Return the (X, Y) coordinate for the center point of the cell that contains the specified text.  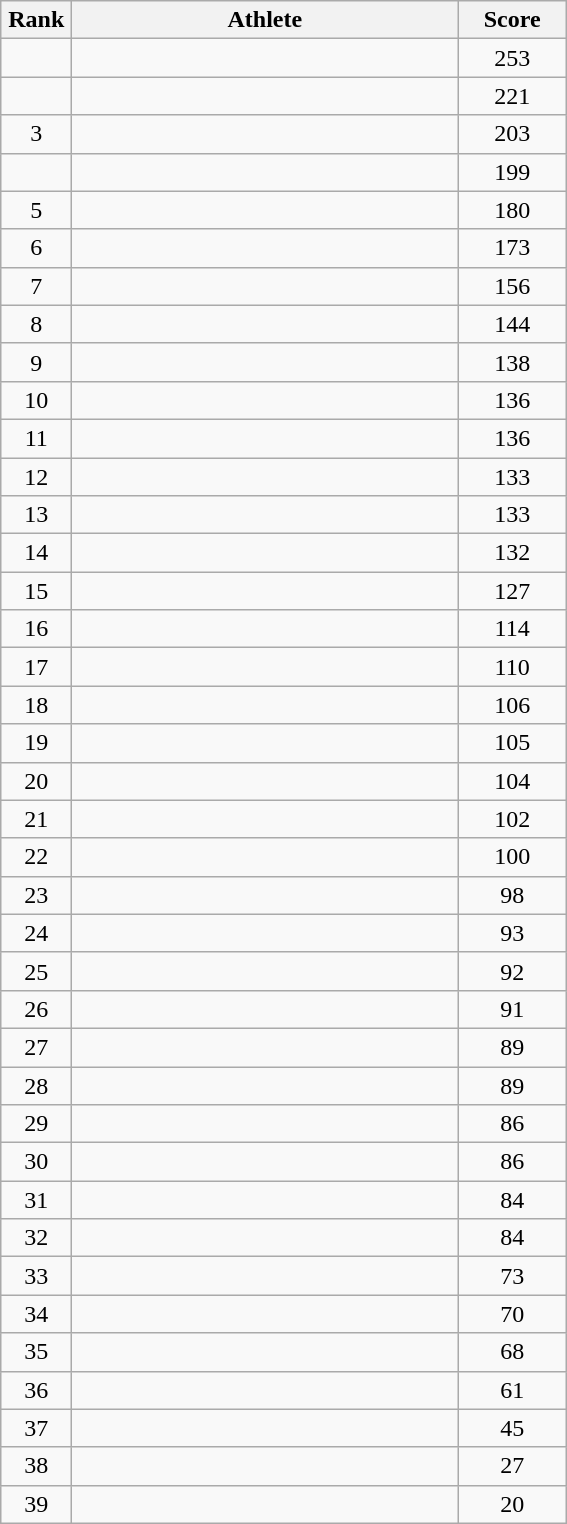
29 (36, 1124)
30 (36, 1162)
6 (36, 248)
23 (36, 895)
37 (36, 1428)
Score (512, 20)
14 (36, 553)
38 (36, 1466)
35 (36, 1352)
25 (36, 971)
92 (512, 971)
10 (36, 400)
16 (36, 629)
102 (512, 819)
Rank (36, 20)
70 (512, 1314)
24 (36, 933)
3 (36, 134)
61 (512, 1390)
221 (512, 96)
173 (512, 248)
104 (512, 781)
93 (512, 933)
127 (512, 591)
33 (36, 1276)
45 (512, 1428)
17 (36, 667)
Athlete (265, 20)
31 (36, 1200)
156 (512, 286)
110 (512, 667)
98 (512, 895)
19 (36, 743)
15 (36, 591)
253 (512, 58)
28 (36, 1085)
68 (512, 1352)
138 (512, 362)
36 (36, 1390)
8 (36, 324)
12 (36, 477)
180 (512, 210)
22 (36, 857)
18 (36, 705)
21 (36, 819)
203 (512, 134)
34 (36, 1314)
32 (36, 1238)
7 (36, 286)
132 (512, 553)
26 (36, 1009)
144 (512, 324)
114 (512, 629)
13 (36, 515)
199 (512, 172)
105 (512, 743)
91 (512, 1009)
39 (36, 1504)
73 (512, 1276)
5 (36, 210)
100 (512, 857)
9 (36, 362)
106 (512, 705)
11 (36, 438)
